Detect which cell encompasses the target text, then output its [X, Y] center coordinate. 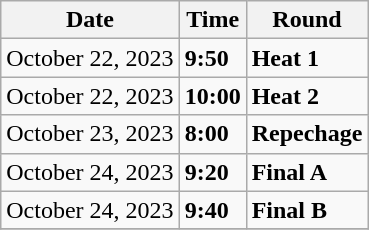
Repechage [307, 134]
Final A [307, 172]
October 23, 2023 [90, 134]
9:40 [212, 210]
8:00 [212, 134]
Time [212, 20]
Final B [307, 210]
10:00 [212, 96]
Heat 1 [307, 58]
Date [90, 20]
9:20 [212, 172]
9:50 [212, 58]
Heat 2 [307, 96]
Round [307, 20]
